From the cell containing the given text, extract its center point as (X, Y) coordinate. 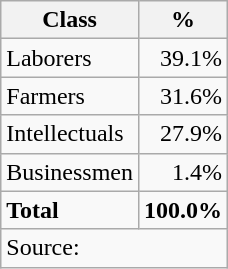
Source: (114, 248)
Class (70, 20)
39.1% (182, 58)
1.4% (182, 172)
Farmers (70, 96)
Total (70, 210)
100.0% (182, 210)
% (182, 20)
27.9% (182, 134)
Laborers (70, 58)
Intellectuals (70, 134)
Businessmen (70, 172)
31.6% (182, 96)
